Extract the [X, Y] coordinate from the center of the cell holding the provided text.  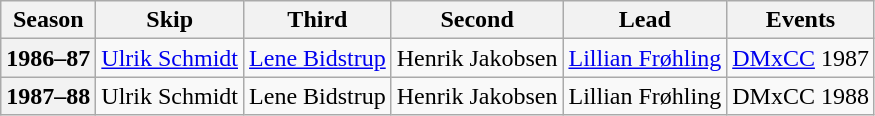
1986–87 [48, 58]
Events [801, 20]
Skip [170, 20]
DMxCC 1988 [801, 96]
1987–88 [48, 96]
Second [477, 20]
Season [48, 20]
Lead [645, 20]
Third [318, 20]
DMxCC 1987 [801, 58]
